Scan for the cell matching the given text and deliver its (X, Y) coordinate at center. 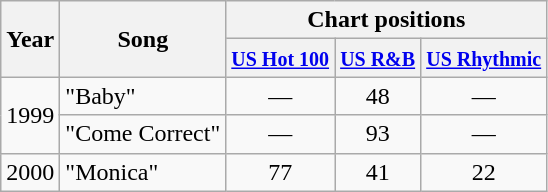
2000 (30, 172)
48 (378, 96)
Song (143, 39)
93 (378, 134)
Year (30, 39)
Chart positions (386, 20)
US R&B (378, 58)
22 (484, 172)
77 (280, 172)
"Come Correct" (143, 134)
1999 (30, 115)
41 (378, 172)
"Monica" (143, 172)
US Hot 100 (280, 58)
US Rhythmic (484, 58)
"Baby" (143, 96)
